Scan for the cell matching the given text and deliver its (x, y) coordinate at center. 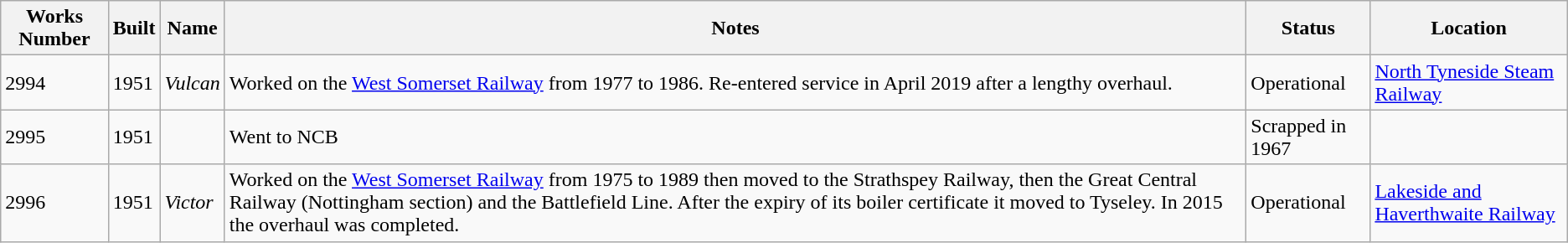
Name (193, 28)
Works Number (54, 28)
Lakeside and Haverthwaite Railway (1469, 203)
Status (1308, 28)
2995 (54, 137)
2996 (54, 203)
Scrapped in 1967 (1308, 137)
Vulcan (193, 82)
Went to NCB (735, 137)
Notes (735, 28)
Worked on the West Somerset Railway from 1977 to 1986. Re-entered service in April 2019 after a lengthy overhaul. (735, 82)
Victor (193, 203)
North Tyneside Steam Railway (1469, 82)
2994 (54, 82)
Location (1469, 28)
Built (134, 28)
